From the cell containing the given text, extract its center point as [x, y] coordinate. 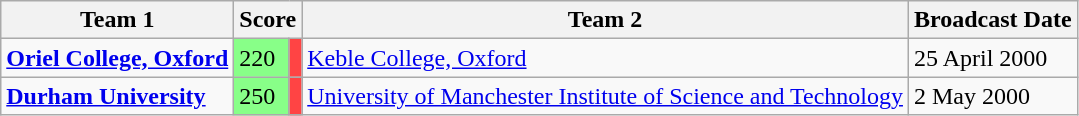
Broadcast Date [992, 20]
Oriel College, Oxford [118, 58]
Team 1 [118, 20]
2 May 2000 [992, 96]
25 April 2000 [992, 58]
University of Manchester Institute of Science and Technology [606, 96]
Durham University [118, 96]
220 [262, 58]
Score [268, 20]
250 [262, 96]
Keble College, Oxford [606, 58]
Team 2 [606, 20]
